Pinpoint the cell where the given text exists, returning its (X, Y) midpoint coordinate. 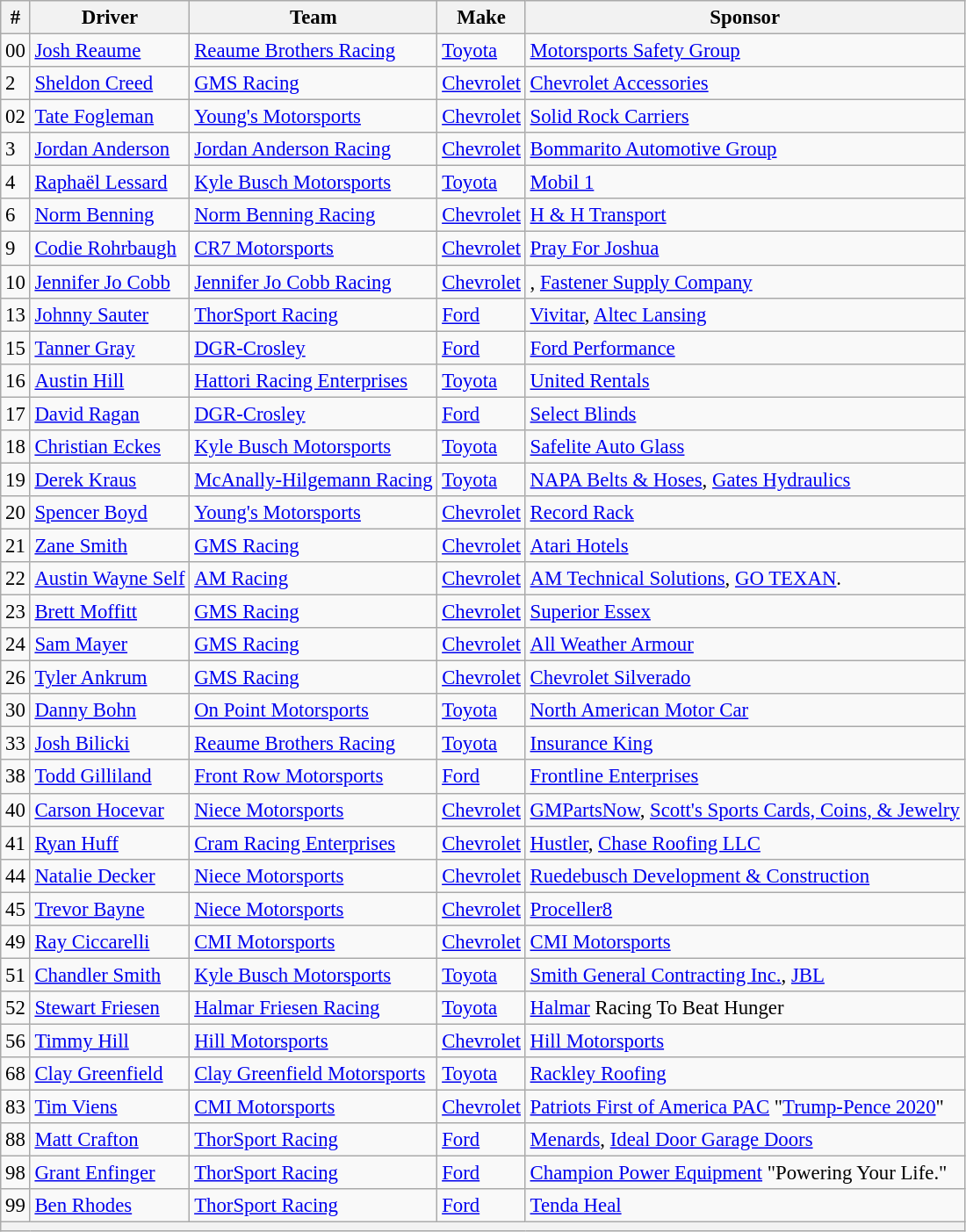
Timmy Hill (110, 1041)
Cram Racing Enterprises (314, 843)
AM Technical Solutions, GO TEXAN. (745, 579)
98 (16, 1173)
Josh Bilicki (110, 744)
15 (16, 348)
Chandler Smith (110, 975)
Atari Hotels (745, 545)
Stewart Friesen (110, 1008)
30 (16, 710)
22 (16, 579)
Insurance King (745, 744)
99 (16, 1206)
3 (16, 149)
Jennifer Jo Cobb (110, 282)
40 (16, 810)
20 (16, 513)
Tanner Gray (110, 348)
Solid Rock Carriers (745, 117)
Natalie Decker (110, 875)
Ryan Huff (110, 843)
Jennifer Jo Cobb Racing (314, 282)
On Point Motorsports (314, 710)
Ray Ciccarelli (110, 942)
83 (16, 1107)
Norm Benning (110, 215)
Tyler Ankrum (110, 678)
2 (16, 83)
Ford Performance (745, 348)
38 (16, 777)
CR7 Motorsports (314, 249)
Jordan Anderson (110, 149)
# (16, 18)
4 (16, 183)
United Rentals (745, 380)
Codie Rohrbaugh (110, 249)
Jordan Anderson Racing (314, 149)
Rackley Roofing (745, 1074)
Josh Reaume (110, 51)
Halmar Racing To Beat Hunger (745, 1008)
Zane Smith (110, 545)
Halmar Friesen Racing (314, 1008)
Norm Benning Racing (314, 215)
Hattori Racing Enterprises (314, 380)
Trevor Bayne (110, 909)
9 (16, 249)
00 (16, 51)
44 (16, 875)
Front Row Motorsports (314, 777)
Driver (110, 18)
Menards, Ideal Door Garage Doors (745, 1140)
23 (16, 612)
33 (16, 744)
North American Motor Car (745, 710)
Tim Viens (110, 1107)
21 (16, 545)
Brett Moffitt (110, 612)
Danny Bohn (110, 710)
Austin Wayne Self (110, 579)
Chevrolet Silverado (745, 678)
Derek Kraus (110, 479)
02 (16, 117)
Spencer Boyd (110, 513)
Smith General Contracting Inc., JBL (745, 975)
41 (16, 843)
Champion Power Equipment "Powering Your Life." (745, 1173)
Proceller8 (745, 909)
Clay Greenfield Motorsports (314, 1074)
88 (16, 1140)
13 (16, 314)
49 (16, 942)
56 (16, 1041)
Sheldon Creed (110, 83)
Select Blinds (745, 414)
Carson Hocevar (110, 810)
Tenda Heal (745, 1206)
Make (481, 18)
18 (16, 447)
10 (16, 282)
6 (16, 215)
Safelite Auto Glass (745, 447)
Sam Mayer (110, 645)
David Ragan (110, 414)
Frontline Enterprises (745, 777)
Team (314, 18)
H & H Transport (745, 215)
45 (16, 909)
McAnally-Hilgemann Racing (314, 479)
NAPA Belts & Hoses, Gates Hydraulics (745, 479)
Hustler, Chase Roofing LLC (745, 843)
Sponsor (745, 18)
All Weather Armour (745, 645)
Clay Greenfield (110, 1074)
Austin Hill (110, 380)
Raphaël Lessard (110, 183)
Vivitar, Altec Lansing (745, 314)
26 (16, 678)
Christian Eckes (110, 447)
51 (16, 975)
GMPartsNow, Scott's Sports Cards, Coins, & Jewelry (745, 810)
Motorsports Safety Group (745, 51)
68 (16, 1074)
Bommarito Automotive Group (745, 149)
Ben Rhodes (110, 1206)
Patriots First of America PAC "Trump-Pence 2020" (745, 1107)
52 (16, 1008)
Johnny Sauter (110, 314)
Ruedebusch Development & Construction (745, 875)
, Fastener Supply Company (745, 282)
Mobil 1 (745, 183)
17 (16, 414)
AM Racing (314, 579)
Pray For Joshua (745, 249)
Chevrolet Accessories (745, 83)
Todd Gilliland (110, 777)
24 (16, 645)
Record Rack (745, 513)
Matt Crafton (110, 1140)
16 (16, 380)
Grant Enfinger (110, 1173)
19 (16, 479)
Tate Fogleman (110, 117)
Superior Essex (745, 612)
